Extract the (x, y) coordinate from the center of the cell holding the provided text.  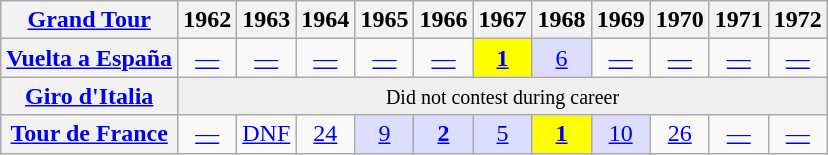
Giro d'Italia (90, 96)
1968 (562, 20)
1972 (798, 20)
1967 (502, 20)
5 (502, 134)
Grand Tour (90, 20)
1971 (738, 20)
1966 (444, 20)
2 (444, 134)
24 (326, 134)
Vuelta a España (90, 58)
1969 (620, 20)
6 (562, 58)
1962 (208, 20)
9 (384, 134)
26 (680, 134)
1970 (680, 20)
10 (620, 134)
DNF (266, 134)
1964 (326, 20)
Did not contest during career (503, 96)
Tour de France (90, 134)
1965 (384, 20)
1963 (266, 20)
